Output the [X, Y] coordinate of the center of the cell containing the given text.  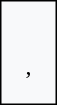
, [28, 52]
